Identify which cell holds the provided text, then report its [X, Y] central coordinate. 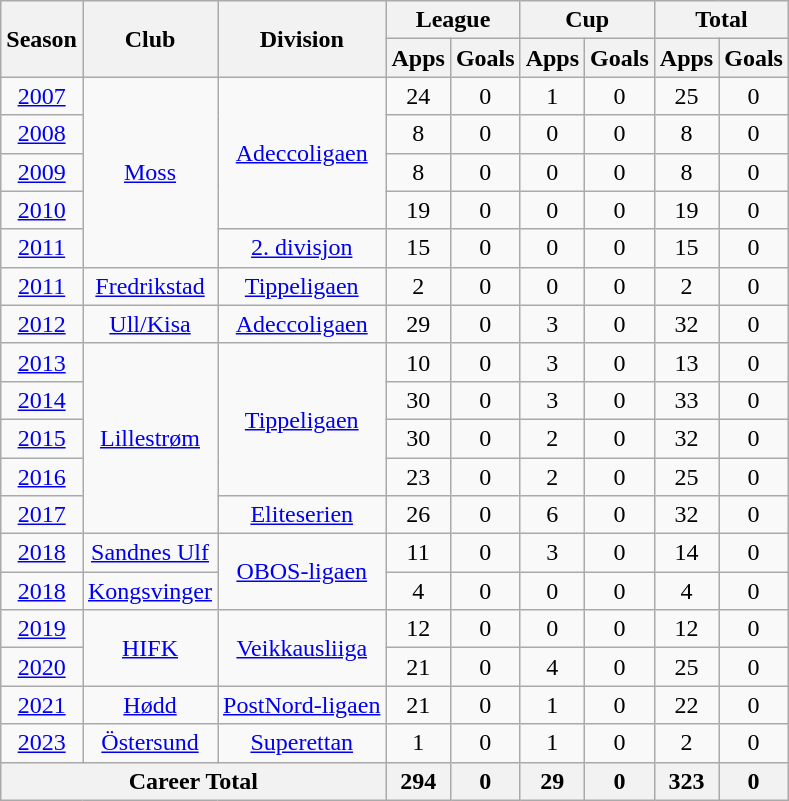
HIFK [150, 648]
11 [418, 553]
323 [686, 781]
13 [686, 362]
2020 [42, 667]
2015 [42, 438]
Sandnes Ulf [150, 553]
2. divisjon [302, 248]
Division [302, 39]
Cup [587, 20]
Hødd [150, 705]
14 [686, 553]
2023 [42, 743]
26 [418, 515]
Fredrikstad [150, 286]
2021 [42, 705]
2014 [42, 400]
2010 [42, 210]
2008 [42, 134]
Veikkausliiga [302, 648]
Club [150, 39]
24 [418, 96]
23 [418, 477]
Östersund [150, 743]
OBOS-ligaen [302, 572]
33 [686, 400]
2007 [42, 96]
2016 [42, 477]
Superettan [302, 743]
294 [418, 781]
Total [721, 20]
Career Total [194, 781]
2013 [42, 362]
6 [552, 515]
Moss [150, 172]
Ull/Kisa [150, 324]
2019 [42, 629]
League [453, 20]
Lillestrøm [150, 438]
22 [686, 705]
Season [42, 39]
Eliteserien [302, 515]
PostNord-ligaen [302, 705]
Kongsvinger [150, 591]
2009 [42, 172]
2017 [42, 515]
10 [418, 362]
2012 [42, 324]
